Locate the cell with the specified text and output its (x, y) center coordinate. 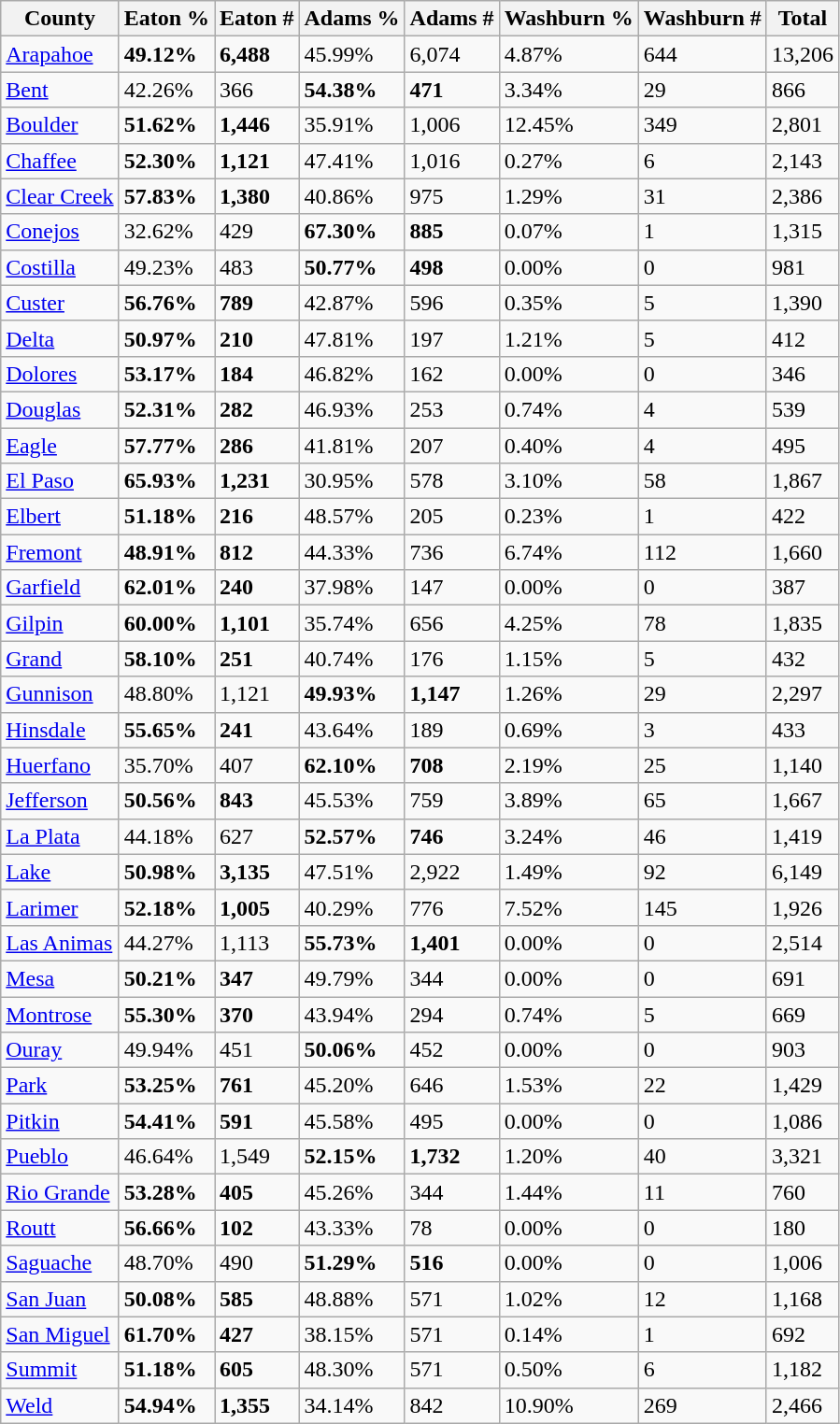
48.57% (351, 517)
1.26% (568, 694)
452 (452, 1050)
1,182 (802, 1370)
Routt (60, 1228)
Las Animas (60, 943)
427 (257, 1334)
0.35% (568, 303)
Pitkin (60, 1121)
25 (703, 765)
2,514 (802, 943)
Adams # (452, 19)
40.29% (351, 907)
Hinsdale (60, 730)
47.41% (351, 161)
2,801 (802, 125)
Garfield (60, 588)
La Plata (60, 836)
1,419 (802, 836)
162 (452, 374)
42.87% (351, 303)
56.66% (166, 1228)
53.25% (166, 1086)
42.26% (166, 90)
44.27% (166, 943)
32.62% (166, 232)
0.23% (568, 517)
605 (257, 1370)
40 (703, 1157)
Montrose (60, 1014)
1,549 (257, 1157)
58.10% (166, 659)
48.88% (351, 1299)
52.30% (166, 161)
1,086 (802, 1121)
708 (452, 765)
1,147 (452, 694)
812 (257, 552)
370 (257, 1014)
432 (802, 659)
591 (257, 1121)
578 (452, 481)
6,074 (452, 54)
3,135 (257, 872)
294 (452, 1014)
3.89% (568, 801)
41.81% (351, 446)
Park (60, 1086)
483 (257, 267)
Delta (60, 338)
0.07% (568, 232)
Mesa (60, 978)
843 (257, 801)
Douglas (60, 409)
866 (802, 90)
47.51% (351, 872)
286 (257, 446)
49.79% (351, 978)
429 (257, 232)
627 (257, 836)
12 (703, 1299)
Custer (60, 303)
Chaffee (60, 161)
45.99% (351, 54)
35.74% (351, 623)
210 (257, 338)
51.29% (351, 1263)
349 (703, 125)
2,143 (802, 161)
6.74% (568, 552)
El Paso (60, 481)
760 (802, 1192)
471 (452, 90)
50.21% (166, 978)
691 (802, 978)
585 (257, 1299)
43.64% (351, 730)
1,867 (802, 481)
55.65% (166, 730)
50.97% (166, 338)
490 (257, 1263)
56.76% (166, 303)
1.49% (568, 872)
34.14% (351, 1405)
1,401 (452, 943)
55.30% (166, 1014)
Washburn % (568, 19)
48.70% (166, 1263)
112 (703, 552)
48.80% (166, 694)
52.57% (351, 836)
176 (452, 659)
49.93% (351, 694)
1,140 (802, 765)
Arapahoe (60, 54)
35.91% (351, 125)
52.31% (166, 409)
1,732 (452, 1157)
451 (257, 1050)
1,667 (802, 801)
7.52% (568, 907)
0.40% (568, 446)
1,380 (257, 196)
1.21% (568, 338)
903 (802, 1050)
189 (452, 730)
38.15% (351, 1334)
1,315 (802, 232)
11 (703, 1192)
Lake (60, 872)
498 (452, 267)
60.00% (166, 623)
644 (703, 54)
366 (257, 90)
596 (452, 303)
197 (452, 338)
57.83% (166, 196)
102 (257, 1228)
1,926 (802, 907)
3 (703, 730)
54.38% (351, 90)
1.20% (568, 1157)
44.33% (351, 552)
58 (703, 481)
2,922 (452, 872)
Eaton % (166, 19)
1.44% (568, 1192)
789 (257, 303)
Elbert (60, 517)
207 (452, 446)
205 (452, 517)
10.90% (568, 1405)
43.33% (351, 1228)
37.98% (351, 588)
1.15% (568, 659)
46 (703, 836)
0.50% (568, 1370)
2,297 (802, 694)
216 (257, 517)
4.87% (568, 54)
62.01% (166, 588)
Pueblo (60, 1157)
1,113 (257, 943)
1,101 (257, 623)
44.18% (166, 836)
Jefferson (60, 801)
46.82% (351, 374)
2.19% (568, 765)
San Juan (60, 1299)
50.98% (166, 872)
Weld (60, 1405)
Conejos (60, 232)
40.86% (351, 196)
180 (802, 1228)
51.62% (166, 125)
45.26% (351, 1192)
30.95% (351, 481)
407 (257, 765)
48.91% (166, 552)
40.74% (351, 659)
387 (802, 588)
92 (703, 872)
San Miguel (60, 1334)
776 (452, 907)
35.70% (166, 765)
45.20% (351, 1086)
53.17% (166, 374)
49.12% (166, 54)
1,660 (802, 552)
2,386 (802, 196)
45.58% (351, 1121)
49.23% (166, 267)
67.30% (351, 232)
1,390 (802, 303)
736 (452, 552)
52.15% (351, 1157)
1,005 (257, 907)
13,206 (802, 54)
50.08% (166, 1299)
6,149 (802, 872)
746 (452, 836)
1,355 (257, 1405)
61.70% (166, 1334)
241 (257, 730)
1.29% (568, 196)
43.94% (351, 1014)
6,488 (257, 54)
Total (802, 19)
Eaton # (257, 19)
1,429 (802, 1086)
Gilpin (60, 623)
County (60, 19)
269 (703, 1405)
65.93% (166, 481)
65 (703, 801)
Ouray (60, 1050)
Rio Grande (60, 1192)
Adams % (351, 19)
Huerfano (60, 765)
Bent (60, 90)
47.81% (351, 338)
54.94% (166, 1405)
692 (802, 1334)
53.28% (166, 1192)
0.14% (568, 1334)
0.69% (568, 730)
46.64% (166, 1157)
Clear Creek (60, 196)
50.77% (351, 267)
48.30% (351, 1370)
Costilla (60, 267)
759 (452, 801)
1,835 (802, 623)
12.45% (568, 125)
1,446 (257, 125)
57.77% (166, 446)
1.53% (568, 1086)
45.53% (351, 801)
22 (703, 1086)
54.41% (166, 1121)
761 (257, 1086)
Eagle (60, 446)
184 (257, 374)
Larimer (60, 907)
539 (802, 409)
347 (257, 978)
1,168 (802, 1299)
Washburn # (703, 19)
1.02% (568, 1299)
3,321 (802, 1157)
3.34% (568, 90)
412 (802, 338)
3.24% (568, 836)
646 (452, 1086)
Gunnison (60, 694)
52.18% (166, 907)
2,466 (802, 1405)
1,231 (257, 481)
49.94% (166, 1050)
147 (452, 588)
405 (257, 1192)
842 (452, 1405)
46.93% (351, 409)
31 (703, 196)
3.10% (568, 481)
Fremont (60, 552)
669 (802, 1014)
981 (802, 267)
282 (257, 409)
975 (452, 196)
Dolores (60, 374)
62.10% (351, 765)
656 (452, 623)
885 (452, 232)
433 (802, 730)
346 (802, 374)
Boulder (60, 125)
145 (703, 907)
Summit (60, 1370)
4.25% (568, 623)
516 (452, 1263)
50.06% (351, 1050)
Saguache (60, 1263)
253 (452, 409)
0.27% (568, 161)
55.73% (351, 943)
1,016 (452, 161)
50.56% (166, 801)
251 (257, 659)
Grand (60, 659)
422 (802, 517)
240 (257, 588)
